Return (x, y) of the center of cell containing provided text 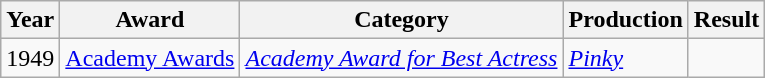
Year (30, 20)
1949 (30, 58)
Pinky (626, 58)
Category (402, 20)
Academy Award for Best Actress (402, 58)
Award (150, 20)
Production (626, 20)
Academy Awards (150, 58)
Result (726, 20)
